For the text-containing cell, return its midpoint in (X, Y) coordinate format. 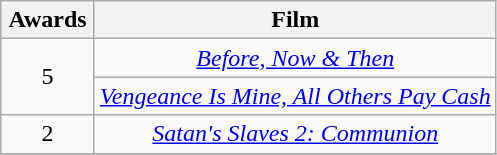
Film (295, 20)
Satan's Slaves 2: Communion (295, 134)
Before, Now & Then (295, 58)
Vengeance Is Mine, All Others Pay Cash (295, 96)
2 (48, 134)
Awards (48, 20)
5 (48, 77)
